Locate the cell with the specified text and output its [X, Y] center coordinate. 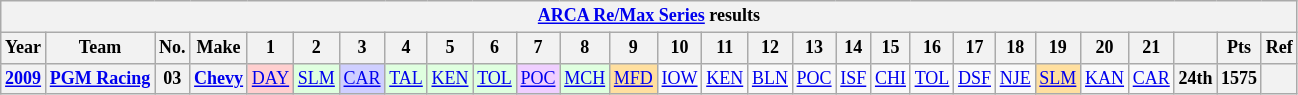
KAN [1105, 78]
2 [316, 48]
19 [1058, 48]
TAL [406, 78]
20 [1105, 48]
21 [1151, 48]
2009 [24, 78]
11 [725, 48]
9 [634, 48]
1575 [1240, 78]
Team [100, 48]
IOW [680, 78]
Chevy [219, 78]
16 [932, 48]
8 [585, 48]
4 [406, 48]
03 [172, 78]
15 [891, 48]
5 [450, 48]
PGM Racing [100, 78]
24th [1196, 78]
6 [494, 48]
18 [1015, 48]
3 [362, 48]
7 [538, 48]
BLN [770, 78]
DSF [975, 78]
12 [770, 48]
ISF [854, 78]
NJE [1015, 78]
17 [975, 48]
MFD [634, 78]
1 [270, 48]
ARCA Re/Max Series results [649, 16]
DAY [270, 78]
13 [814, 48]
Pts [1240, 48]
Year [24, 48]
Make [219, 48]
MCH [585, 78]
CHI [891, 78]
14 [854, 48]
Ref [1279, 48]
10 [680, 48]
No. [172, 48]
